Determine the [X, Y] coordinate at the center of the cell enclosing the given text.  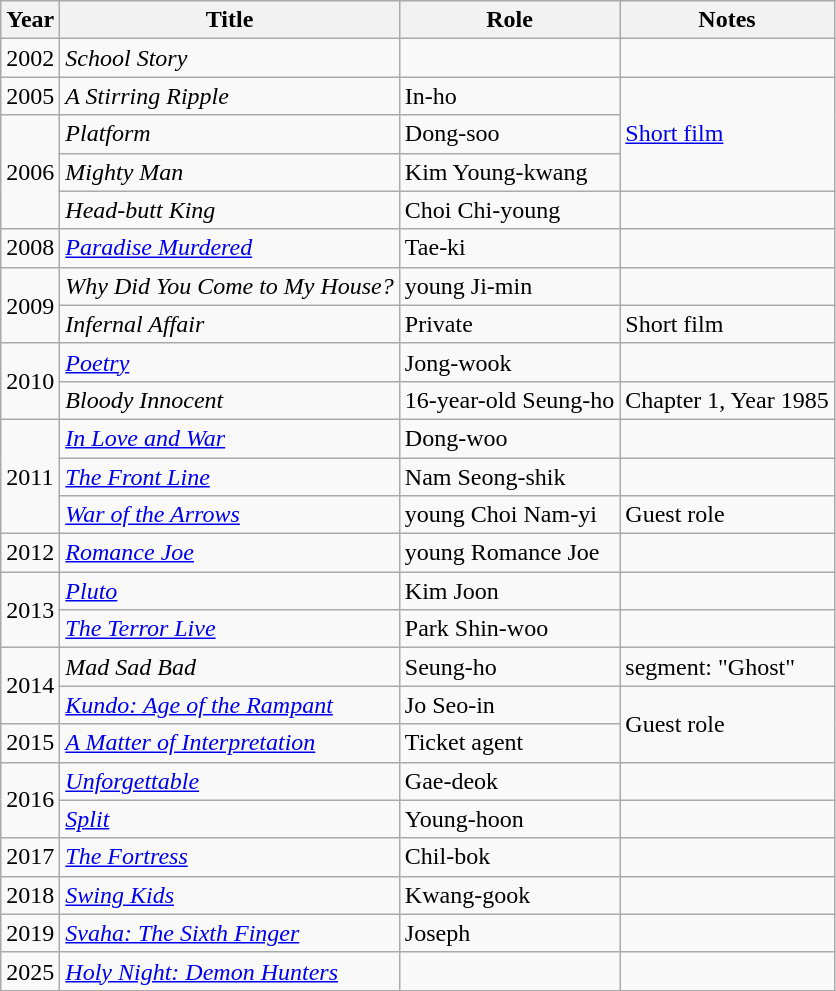
In-ho [510, 96]
Kundo: Age of the Rampant [230, 705]
2009 [30, 305]
2016 [30, 800]
2012 [30, 553]
2015 [30, 743]
Title [230, 20]
Private [510, 324]
Pluto [230, 591]
2025 [30, 971]
Joseph [510, 933]
segment: "Ghost" [727, 667]
2014 [30, 686]
Gae-deok [510, 781]
2005 [30, 96]
Dong-woo [510, 438]
The Fortress [230, 857]
Seung-ho [510, 667]
young Romance Joe [510, 553]
Svaha: The Sixth Finger [230, 933]
2019 [30, 933]
Notes [727, 20]
Kwang-gook [510, 895]
2008 [30, 248]
The Front Line [230, 477]
Role [510, 20]
2013 [30, 610]
Chil-bok [510, 857]
School Story [230, 58]
Nam Seong-shik [510, 477]
The Terror Live [230, 629]
A Matter of Interpretation [230, 743]
Platform [230, 134]
Bloody Innocent [230, 400]
Kim Young-kwang [510, 172]
Paradise Murdered [230, 248]
16-year-old Seung-ho [510, 400]
Choi Chi-young [510, 210]
Romance Joe [230, 553]
young Ji-min [510, 286]
Kim Joon [510, 591]
Infernal Affair [230, 324]
In Love and War [230, 438]
Jo Seo-in [510, 705]
2011 [30, 476]
young Choi Nam-yi [510, 515]
Head-butt King [230, 210]
Tae-ki [510, 248]
2017 [30, 857]
Unforgettable [230, 781]
A Stirring Ripple [230, 96]
2002 [30, 58]
2010 [30, 381]
Poetry [230, 362]
2018 [30, 895]
Park Shin-woo [510, 629]
Ticket agent [510, 743]
Year [30, 20]
Mighty Man [230, 172]
Jong-wook [510, 362]
Mad Sad Bad [230, 667]
Chapter 1, Year 1985 [727, 400]
Young-hoon [510, 819]
Holy Night: Demon Hunters [230, 971]
War of the Arrows [230, 515]
Why Did You Come to My House? [230, 286]
Split [230, 819]
Dong-soo [510, 134]
2006 [30, 172]
Swing Kids [230, 895]
